Return the [x, y] coordinate for the center point of the cell that contains the specified text.  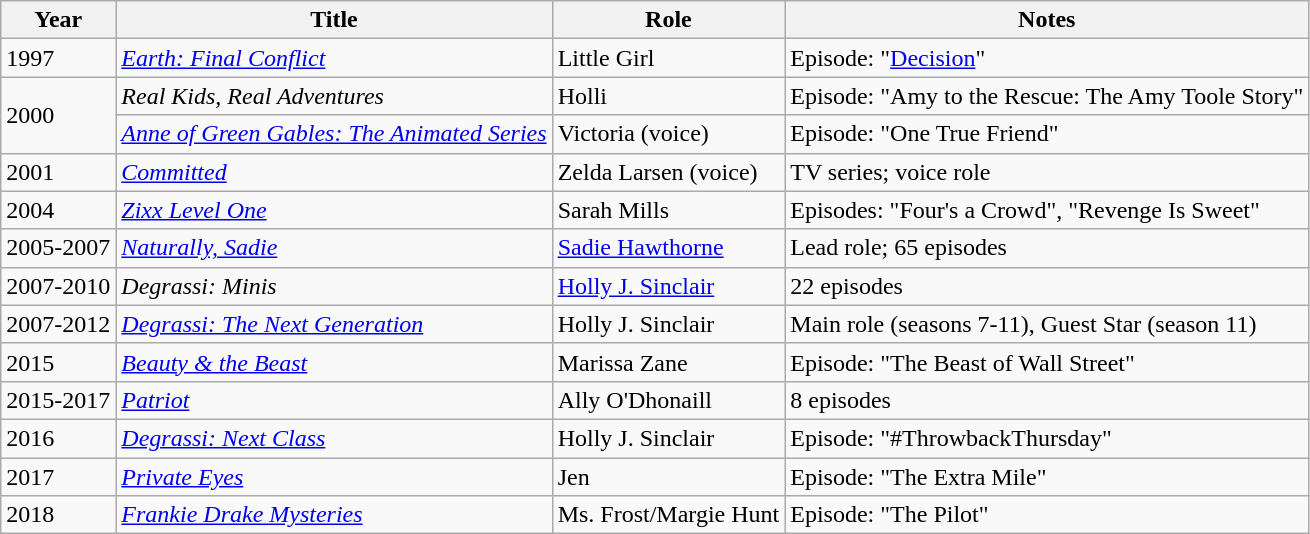
2007-2012 [58, 324]
2017 [58, 477]
Naturally, Sadie [334, 248]
2015 [58, 362]
Ally O'Dhonaill [668, 400]
TV series; voice role [1047, 172]
Holli [668, 96]
2007-2010 [58, 286]
Episode: "One True Friend" [1047, 134]
Sarah Mills [668, 210]
Episodes: "Four's a Crowd", "Revenge Is Sweet" [1047, 210]
Episode: "The Extra Mile" [1047, 477]
Jen [668, 477]
Little Girl [668, 58]
2016 [58, 438]
Real Kids, Real Adventures [334, 96]
2018 [58, 515]
Committed [334, 172]
Episode: "Amy to the Rescue: The Amy Toole Story" [1047, 96]
Earth: Final Conflict [334, 58]
Title [334, 20]
8 episodes [1047, 400]
Notes [1047, 20]
2001 [58, 172]
1997 [58, 58]
Patriot [334, 400]
Year [58, 20]
2015-2017 [58, 400]
Victoria (voice) [668, 134]
Ms. Frost/Margie Hunt [668, 515]
Episode: "The Pilot" [1047, 515]
Episode: "#ThrowbackThursday" [1047, 438]
Frankie Drake Mysteries [334, 515]
Episode: "The Beast of Wall Street" [1047, 362]
Degrassi: Minis [334, 286]
2000 [58, 115]
Private Eyes [334, 477]
Episode: "Decision" [1047, 58]
Beauty & the Beast [334, 362]
Degrassi: Next Class [334, 438]
Main role (seasons 7-11), Guest Star (season 11) [1047, 324]
Zelda Larsen (voice) [668, 172]
Marissa Zane [668, 362]
2005-2007 [58, 248]
2004 [58, 210]
Role [668, 20]
Zixx Level One [334, 210]
Anne of Green Gables: The Animated Series [334, 134]
Sadie Hawthorne [668, 248]
22 episodes [1047, 286]
Lead role; 65 episodes [1047, 248]
Degrassi: The Next Generation [334, 324]
